Identify which cell holds the provided text, then report its (X, Y) central coordinate. 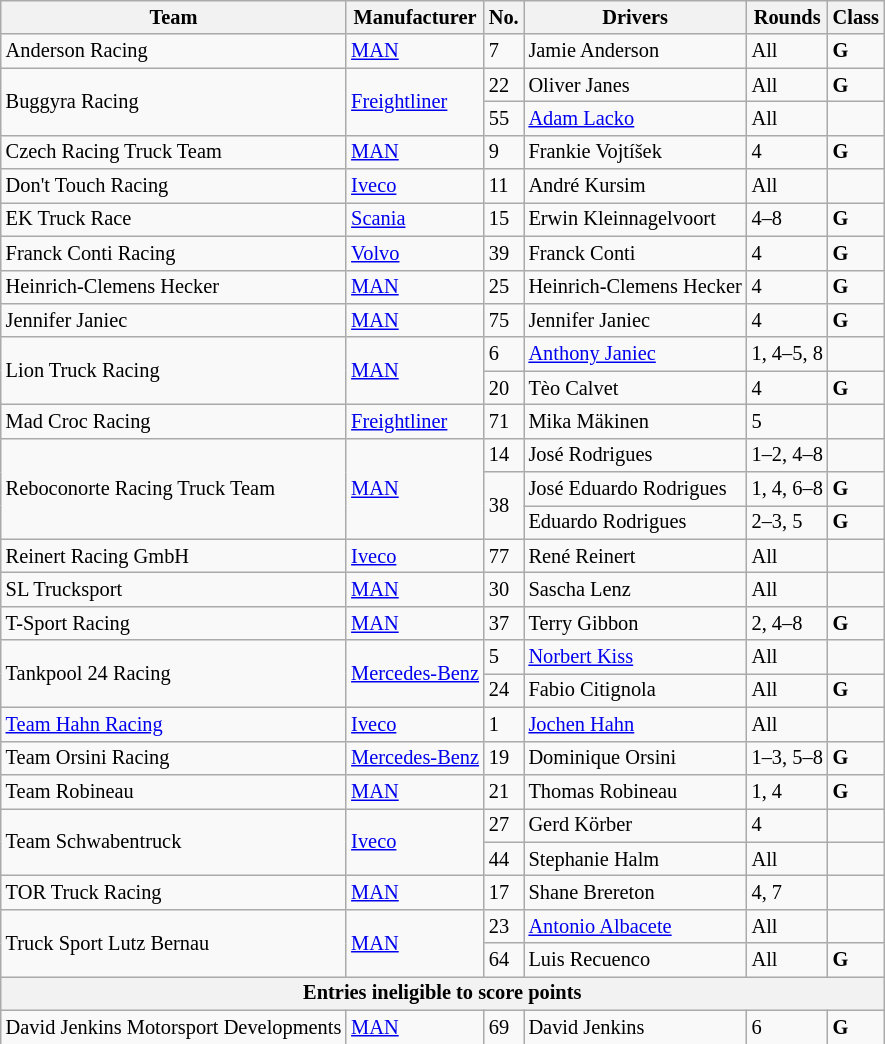
Entries ineligible to score points (442, 993)
Tankpool 24 Racing (174, 674)
1, 4, 6–8 (788, 489)
No. (504, 17)
Rounds (788, 17)
Gerd Körber (636, 825)
77 (504, 556)
Tèo Calvet (636, 388)
Norbert Kiss (636, 657)
2–3, 5 (788, 522)
71 (504, 421)
Anthony Janiec (636, 354)
Czech Racing Truck Team (174, 152)
EK Truck Race (174, 219)
José Eduardo Rodrigues (636, 489)
30 (504, 589)
Eduardo Rodrigues (636, 522)
Team Hahn Racing (174, 724)
Terry Gibbon (636, 623)
Reinert Racing GmbH (174, 556)
René Reinert (636, 556)
Franck Conti (636, 253)
Volvo (415, 253)
21 (504, 791)
17 (504, 892)
37 (504, 623)
11 (504, 186)
23 (504, 926)
55 (504, 118)
Frankie Vojtíšek (636, 152)
Team Orsini Racing (174, 758)
SL Trucksport (174, 589)
7 (504, 51)
19 (504, 758)
39 (504, 253)
20 (504, 388)
Jamie Anderson (636, 51)
Franck Conti Racing (174, 253)
Don't Touch Racing (174, 186)
64 (504, 960)
Oliver Janes (636, 85)
9 (504, 152)
Stephanie Halm (636, 859)
1, 4–5, 8 (788, 354)
Anderson Racing (174, 51)
15 (504, 219)
Class (856, 17)
27 (504, 825)
22 (504, 85)
Shane Brereton (636, 892)
André Kursim (636, 186)
44 (504, 859)
Erwin Kleinnagelvoort (636, 219)
Luis Recuenco (636, 960)
José Rodrigues (636, 455)
Mika Mäkinen (636, 421)
Reboconorte Racing Truck Team (174, 488)
Thomas Robineau (636, 791)
Drivers (636, 17)
25 (504, 287)
Scania (415, 219)
T-Sport Racing (174, 623)
69 (504, 1027)
1 (504, 724)
1–2, 4–8 (788, 455)
2, 4–8 (788, 623)
Buggyra Racing (174, 102)
1–3, 5–8 (788, 758)
Truck Sport Lutz Bernau (174, 942)
David Jenkins Motorsport Developments (174, 1027)
Adam Lacko (636, 118)
Manufacturer (415, 17)
4, 7 (788, 892)
TOR Truck Racing (174, 892)
David Jenkins (636, 1027)
75 (504, 320)
Dominique Orsini (636, 758)
Jochen Hahn (636, 724)
Lion Truck Racing (174, 370)
4–8 (788, 219)
Sascha Lenz (636, 589)
1, 4 (788, 791)
Mad Croc Racing (174, 421)
14 (504, 455)
38 (504, 506)
Team Schwabentruck (174, 842)
Team Robineau (174, 791)
Team (174, 17)
Antonio Albacete (636, 926)
24 (504, 690)
Fabio Citignola (636, 690)
